Detect which cell encompasses the target text, then output its (x, y) center coordinate. 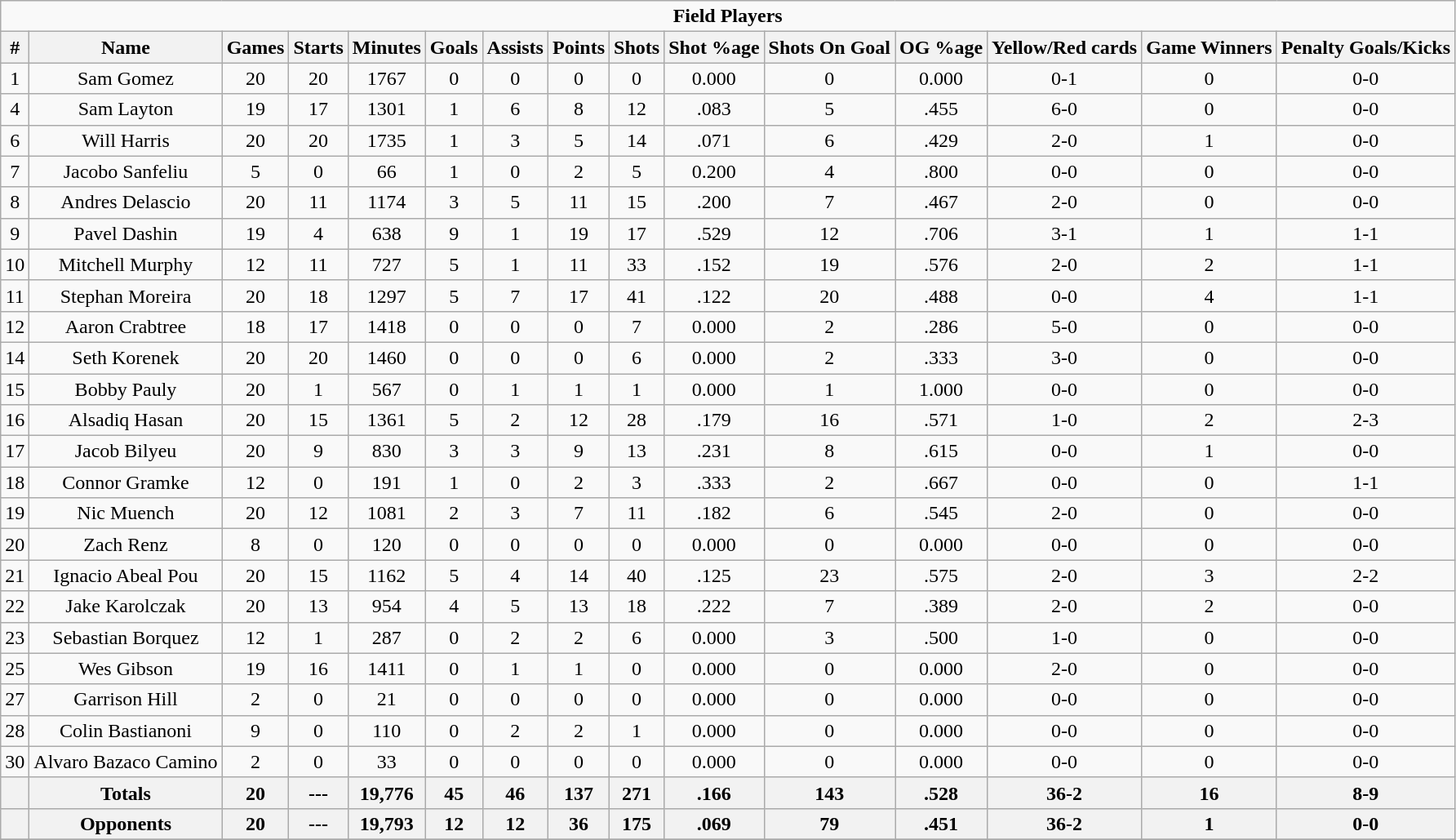
.125 (714, 576)
Sam Gomez (126, 78)
.182 (714, 513)
.545 (942, 513)
110 (387, 731)
.389 (942, 607)
Game Winners (1210, 47)
.575 (942, 576)
.166 (714, 793)
.083 (714, 109)
.152 (714, 264)
45 (454, 793)
Connor Gramke (126, 482)
1.000 (942, 389)
120 (387, 544)
143 (829, 793)
.500 (942, 638)
5-0 (1064, 327)
.455 (942, 109)
.576 (942, 264)
Seth Korenek (126, 358)
Goals (454, 47)
137 (578, 793)
1735 (387, 140)
271 (637, 793)
Opponents (126, 824)
19,776 (387, 793)
Will Harris (126, 140)
8-9 (1365, 793)
Penalty Goals/Kicks (1365, 47)
.528 (942, 793)
0-1 (1064, 78)
.800 (942, 171)
Jacob Bilyeu (126, 451)
830 (387, 451)
191 (387, 482)
25 (15, 669)
Shots On Goal (829, 47)
Points (578, 47)
.451 (942, 824)
.069 (714, 824)
10 (15, 264)
27 (15, 700)
Alsadiq Hasan (126, 420)
Andres Delascio (126, 202)
46 (515, 793)
1460 (387, 358)
1411 (387, 669)
Alvaro Bazaco Camino (126, 762)
36 (578, 824)
Bobby Pauly (126, 389)
79 (829, 824)
Ignacio Abeal Pou (126, 576)
954 (387, 607)
1418 (387, 327)
Totals (126, 793)
Jacobo Sanfeliu (126, 171)
66 (387, 171)
41 (637, 296)
287 (387, 638)
30 (15, 762)
638 (387, 233)
Jake Karolczak (126, 607)
40 (637, 576)
Sam Layton (126, 109)
Pavel Dashin (126, 233)
Wes Gibson (126, 669)
Sebastian Borquez (126, 638)
Shots (637, 47)
.222 (714, 607)
1162 (387, 576)
Colin Bastianoni (126, 731)
.231 (714, 451)
.200 (714, 202)
Mitchell Murphy (126, 264)
.179 (714, 420)
.667 (942, 482)
3-0 (1064, 358)
.286 (942, 327)
.706 (942, 233)
1081 (387, 513)
1361 (387, 420)
Name (126, 47)
.529 (714, 233)
1767 (387, 78)
1297 (387, 296)
Yellow/Red cards (1064, 47)
Nic Muench (126, 513)
.488 (942, 296)
Shot %age (714, 47)
Zach Renz (126, 544)
.429 (942, 140)
Stephan Moreira (126, 296)
19,793 (387, 824)
1174 (387, 202)
Games (255, 47)
3-1 (1064, 233)
# (15, 47)
22 (15, 607)
.467 (942, 202)
Starts (318, 47)
.122 (714, 296)
Aaron Crabtree (126, 327)
0.200 (714, 171)
.615 (942, 451)
175 (637, 824)
Assists (515, 47)
567 (387, 389)
6-0 (1064, 109)
2-2 (1365, 576)
.071 (714, 140)
1301 (387, 109)
.571 (942, 420)
Field Players (728, 16)
727 (387, 264)
2-3 (1365, 420)
Garrison Hill (126, 700)
OG %age (942, 47)
Minutes (387, 47)
